Identify which cell holds the provided text, then report its (x, y) central coordinate. 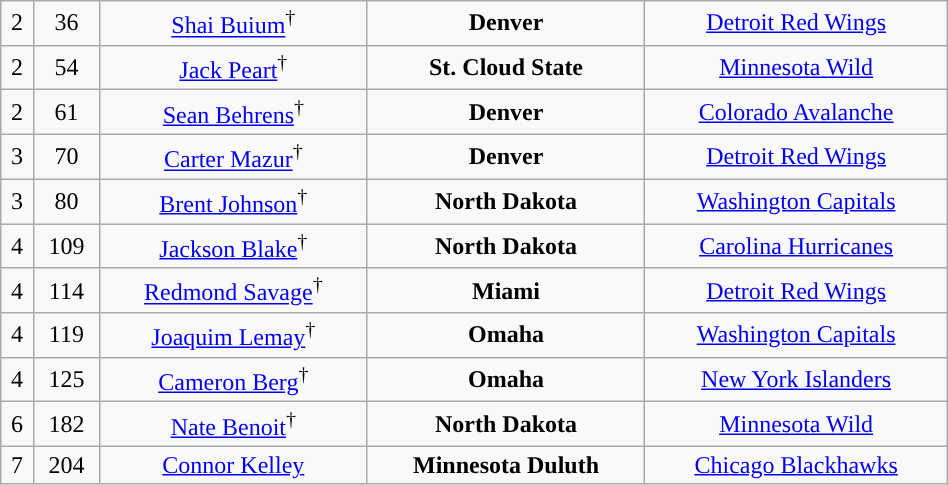
54 (66, 68)
Nate Benoit† (234, 424)
Redmond Savage† (234, 290)
Chicago Blackhawks (796, 465)
Colorado Avalanche (796, 112)
80 (66, 202)
204 (66, 465)
Joaquim Lemay† (234, 336)
109 (66, 246)
Connor Kelley (234, 465)
119 (66, 336)
St. Cloud State (506, 68)
Shai Buium† (234, 24)
Brent Johnson† (234, 202)
Carter Mazur† (234, 156)
125 (66, 380)
6 (18, 424)
Minnesota Duluth (506, 465)
70 (66, 156)
Jackson Blake† (234, 246)
Miami (506, 290)
Sean Behrens† (234, 112)
7 (18, 465)
Carolina Hurricanes (796, 246)
36 (66, 24)
Cameron Berg† (234, 380)
Jack Peart† (234, 68)
61 (66, 112)
182 (66, 424)
114 (66, 290)
New York Islanders (796, 380)
